From the cell containing the given text, extract its center point as [X, Y] coordinate. 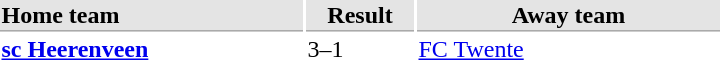
Away team [568, 16]
Result [360, 16]
Home team [152, 16]
